For the text-containing cell, return its midpoint in [x, y] coordinate format. 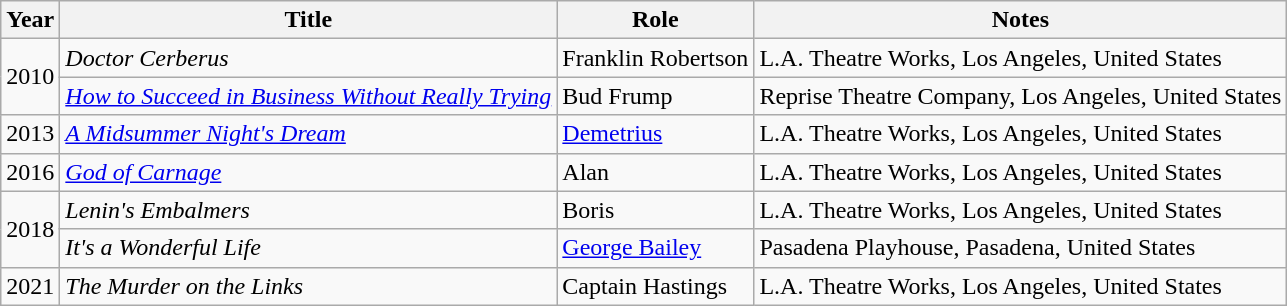
Captain Hastings [656, 286]
Title [308, 20]
Lenin's Embalmers [308, 210]
Alan [656, 172]
It's a Wonderful Life [308, 248]
Franklin Robertson [656, 58]
Demetrius [656, 134]
Role [656, 20]
Boris [656, 210]
2010 [30, 77]
2013 [30, 134]
2016 [30, 172]
Notes [1020, 20]
How to Succeed in Business Without Really Trying [308, 96]
Reprise Theatre Company, Los Angeles, United States [1020, 96]
2021 [30, 286]
A Midsummer Night's Dream [308, 134]
Pasadena Playhouse, Pasadena, United States [1020, 248]
2018 [30, 229]
God of Carnage [308, 172]
Year [30, 20]
Bud Frump [656, 96]
The Murder on the Links [308, 286]
Doctor Cerberus [308, 58]
George Bailey [656, 248]
